For the text-containing cell, return its midpoint in [x, y] coordinate format. 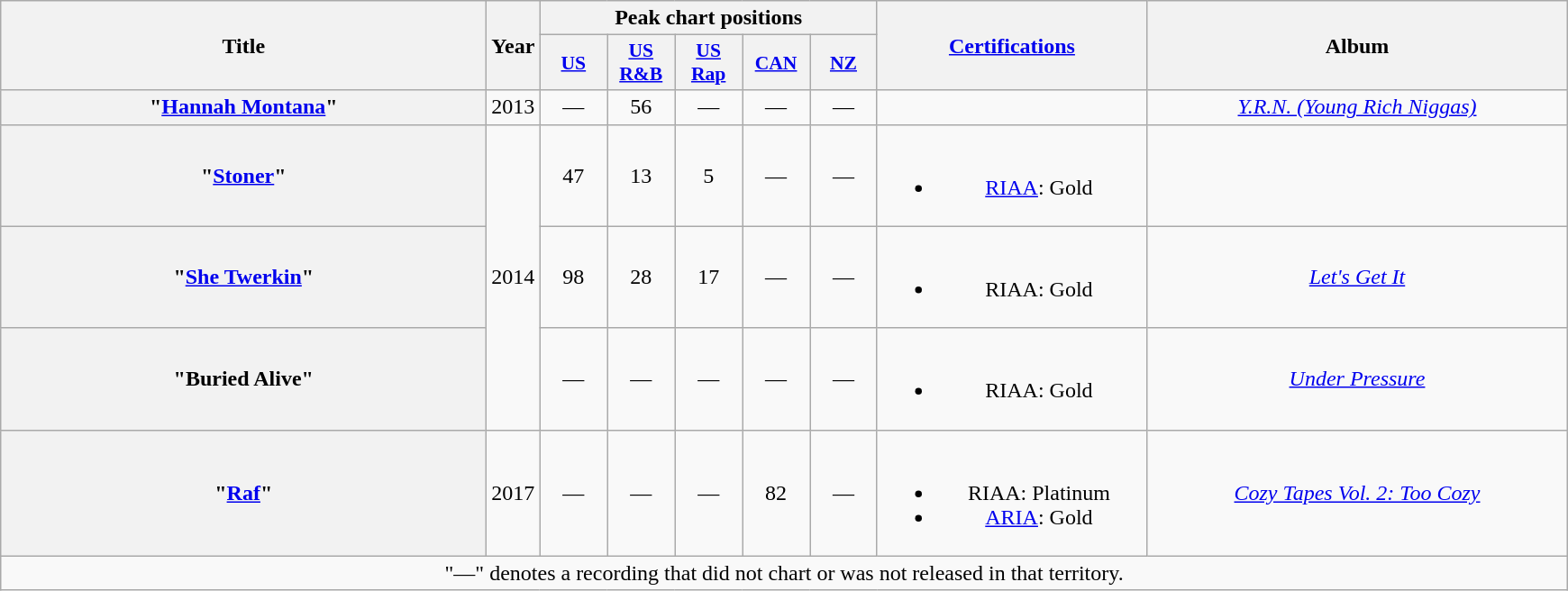
2017 [514, 493]
Certifications [1011, 45]
2014 [514, 277]
CAN [777, 63]
"Raf" [243, 493]
28 [642, 277]
"She Twerkin" [243, 277]
"Hannah Montana" [243, 107]
"Buried Alive" [243, 378]
NZ [843, 63]
5 [708, 175]
Album [1357, 45]
US Rap [708, 63]
56 [642, 107]
"Stoner" [243, 175]
"—" denotes a recording that did not chart or was not released in that territory. [784, 573]
Peak chart positions [708, 18]
Let's Get It [1357, 277]
Y.R.N. (Young Rich Niggas) [1357, 107]
98 [573, 277]
47 [573, 175]
Under Pressure [1357, 378]
Title [243, 45]
Year [514, 45]
US [573, 63]
13 [642, 175]
US R&B [642, 63]
17 [708, 277]
82 [777, 493]
Cozy Tapes Vol. 2: Too Cozy [1357, 493]
RIAA: PlatinumARIA: Gold [1011, 493]
2013 [514, 107]
